Return the (x, y) coordinate for the center point of the cell that contains the specified text.  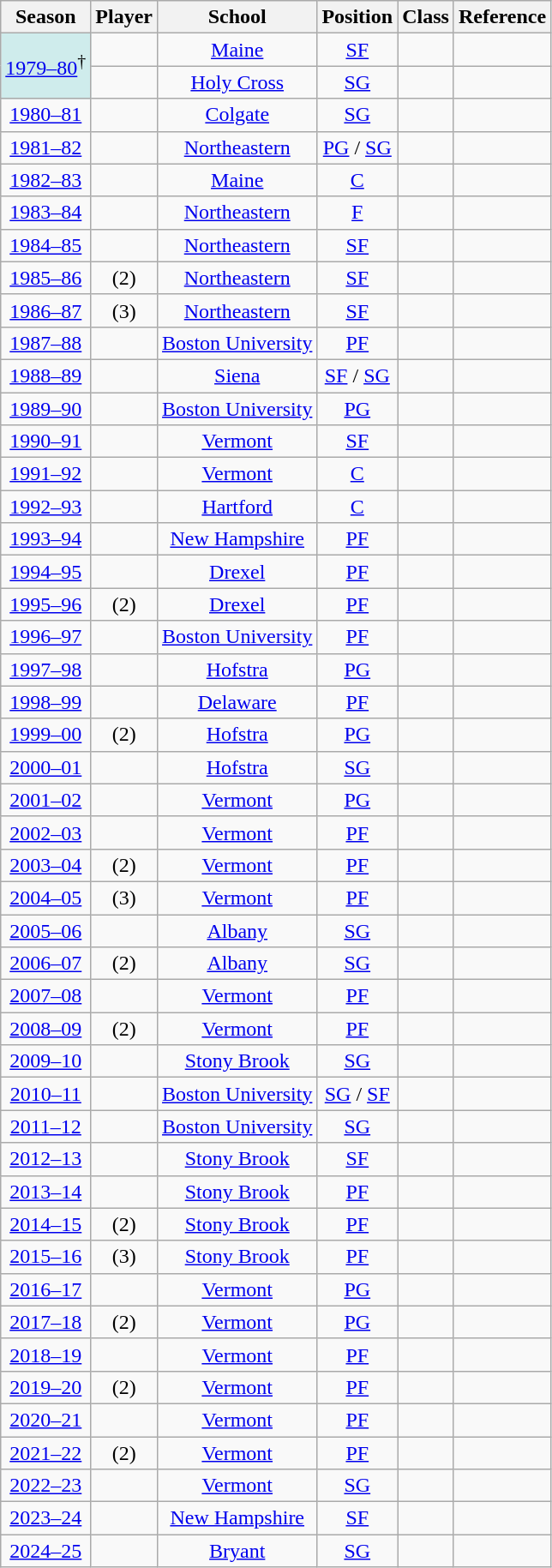
1983–84 (46, 213)
2014–15 (46, 1224)
2022–23 (46, 1486)
2016–17 (46, 1289)
2010–11 (46, 1094)
1996–97 (46, 637)
1999–00 (46, 735)
1997–98 (46, 670)
2004–05 (46, 898)
Bryant (237, 1551)
1981–82 (46, 147)
Delaware (237, 702)
2011–12 (46, 1126)
1979–80† (46, 66)
School (237, 17)
Season (46, 17)
2001–02 (46, 800)
1987–88 (46, 343)
1993–94 (46, 539)
1991–92 (46, 474)
2009–10 (46, 1061)
1990–91 (46, 442)
Player (124, 17)
2017–18 (46, 1322)
Colgate (237, 115)
1989–90 (46, 409)
1988–89 (46, 375)
2005–06 (46, 930)
Siena (237, 375)
1986–87 (46, 310)
2021–22 (46, 1453)
1985–86 (46, 278)
1984–85 (46, 245)
1998–99 (46, 702)
F (357, 213)
2015–16 (46, 1257)
1994–95 (46, 572)
PG / SG (357, 147)
2003–04 (46, 865)
SF / SG (357, 375)
2012–13 (46, 1159)
1982–83 (46, 180)
1980–81 (46, 115)
Class (426, 17)
Holy Cross (237, 82)
2007–08 (46, 996)
Position (357, 17)
2019–20 (46, 1387)
2024–25 (46, 1551)
1995–96 (46, 604)
2013–14 (46, 1192)
1992–93 (46, 507)
2020–21 (46, 1420)
2023–24 (46, 1518)
2002–03 (46, 832)
Hartford (237, 507)
2006–07 (46, 964)
Reference (502, 17)
2018–19 (46, 1355)
2008–09 (46, 1029)
SG / SF (357, 1094)
2000–01 (46, 767)
